From the cell containing the given text, extract its center point as [X, Y] coordinate. 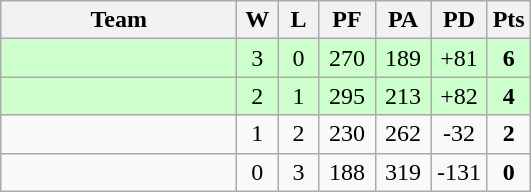
319 [403, 172]
188 [347, 172]
PD [459, 20]
+82 [459, 96]
270 [347, 58]
Team [119, 20]
295 [347, 96]
L [298, 20]
PF [347, 20]
W [258, 20]
+81 [459, 58]
-131 [459, 172]
189 [403, 58]
262 [403, 134]
PA [403, 20]
230 [347, 134]
-32 [459, 134]
Pts [508, 20]
213 [403, 96]
4 [508, 96]
6 [508, 58]
